Extract the (X, Y) coordinate from the center of the cell holding the provided text.  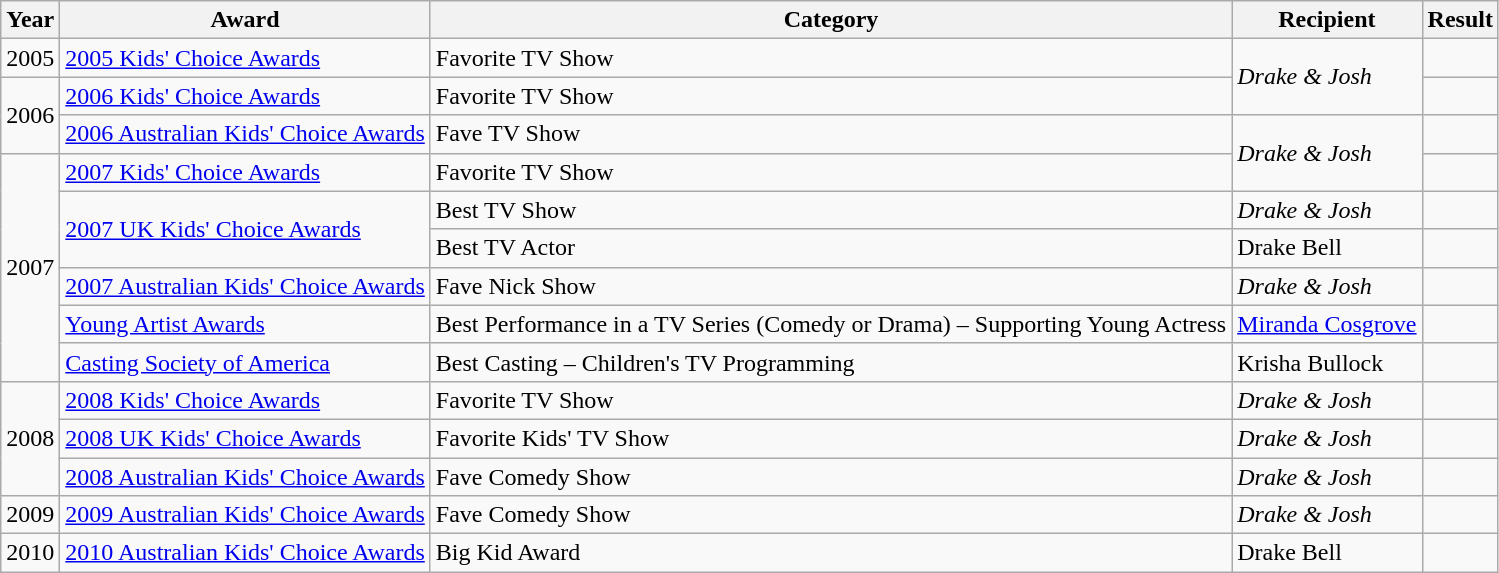
Casting Society of America (245, 362)
Result (1460, 20)
2006 Australian Kids' Choice Awards (245, 134)
Best Performance in a TV Series (Comedy or Drama) – Supporting Young Actress (830, 324)
2010 Australian Kids' Choice Awards (245, 553)
Favorite Kids' TV Show (830, 438)
2007 (30, 267)
Best Casting – Children's TV Programming (830, 362)
Miranda Cosgrove (1327, 324)
2010 (30, 553)
2005 (30, 58)
Best TV Show (830, 210)
Fave Nick Show (830, 286)
2007 Kids' Choice Awards (245, 172)
2009 Australian Kids' Choice Awards (245, 515)
2008 Australian Kids' Choice Awards (245, 477)
2009 (30, 515)
2007 UK Kids' Choice Awards (245, 229)
2008 Kids' Choice Awards (245, 400)
2008 (30, 438)
Recipient (1327, 20)
2006 Kids' Choice Awards (245, 96)
Young Artist Awards (245, 324)
Category (830, 20)
Award (245, 20)
Fave TV Show (830, 134)
Big Kid Award (830, 553)
2008 UK Kids' Choice Awards (245, 438)
2007 Australian Kids' Choice Awards (245, 286)
Best TV Actor (830, 248)
2006 (30, 115)
Krisha Bullock (1327, 362)
2005 Kids' Choice Awards (245, 58)
Year (30, 20)
